Scan for the cell matching the given text and deliver its (x, y) coordinate at center. 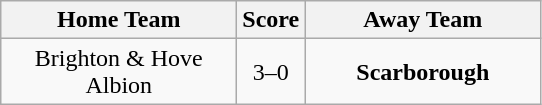
Scarborough (423, 72)
3–0 (271, 72)
Away Team (423, 20)
Score (271, 20)
Brighton & Hove Albion (119, 72)
Home Team (119, 20)
